Capture the cell that displays the provided text and extract its [X, Y] central coordinate. 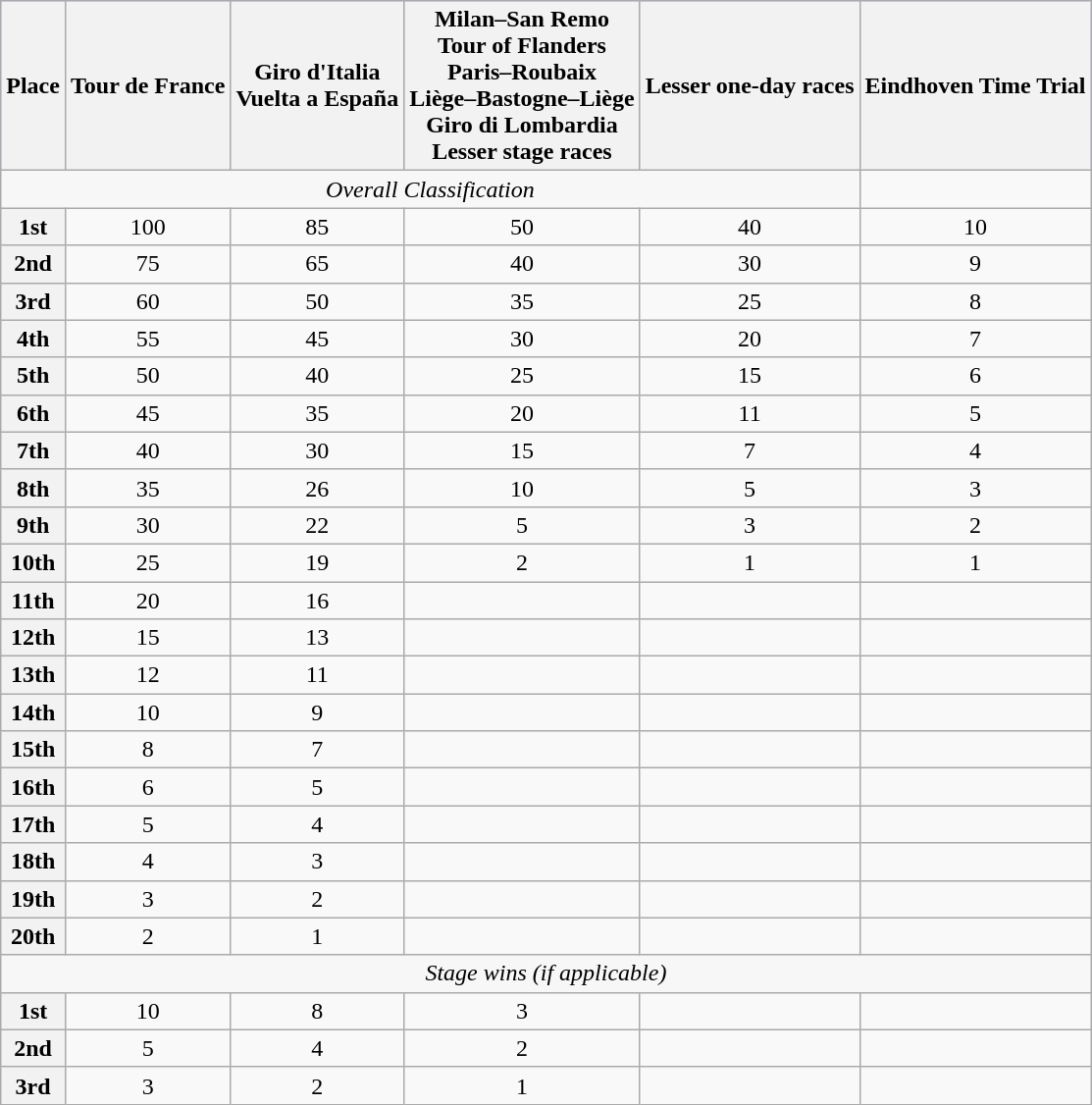
85 [318, 227]
19th [33, 899]
100 [147, 227]
12th [33, 638]
Stage wins (if applicable) [546, 973]
8th [33, 488]
18th [33, 862]
6th [33, 413]
5th [33, 376]
Lesser one-day races [750, 86]
55 [147, 339]
22 [318, 525]
26 [318, 488]
Overall Classification [430, 189]
12 [147, 675]
9th [33, 525]
65 [318, 264]
4th [33, 339]
13 [318, 638]
13th [33, 675]
Eindhoven Time Trial [975, 86]
60 [147, 301]
17th [33, 824]
Giro d'ItaliaVuelta a España [318, 86]
7th [33, 450]
Milan–San RemoTour of FlandersParis–RoubaixLiège–Bastogne–LiègeGiro di LombardiaLesser stage races [522, 86]
20th [33, 936]
16th [33, 787]
11th [33, 600]
Place [33, 86]
Tour de France [147, 86]
16 [318, 600]
75 [147, 264]
10th [33, 562]
19 [318, 562]
15th [33, 750]
14th [33, 712]
